Scan for the cell matching the given text and deliver its [X, Y] coordinate at center. 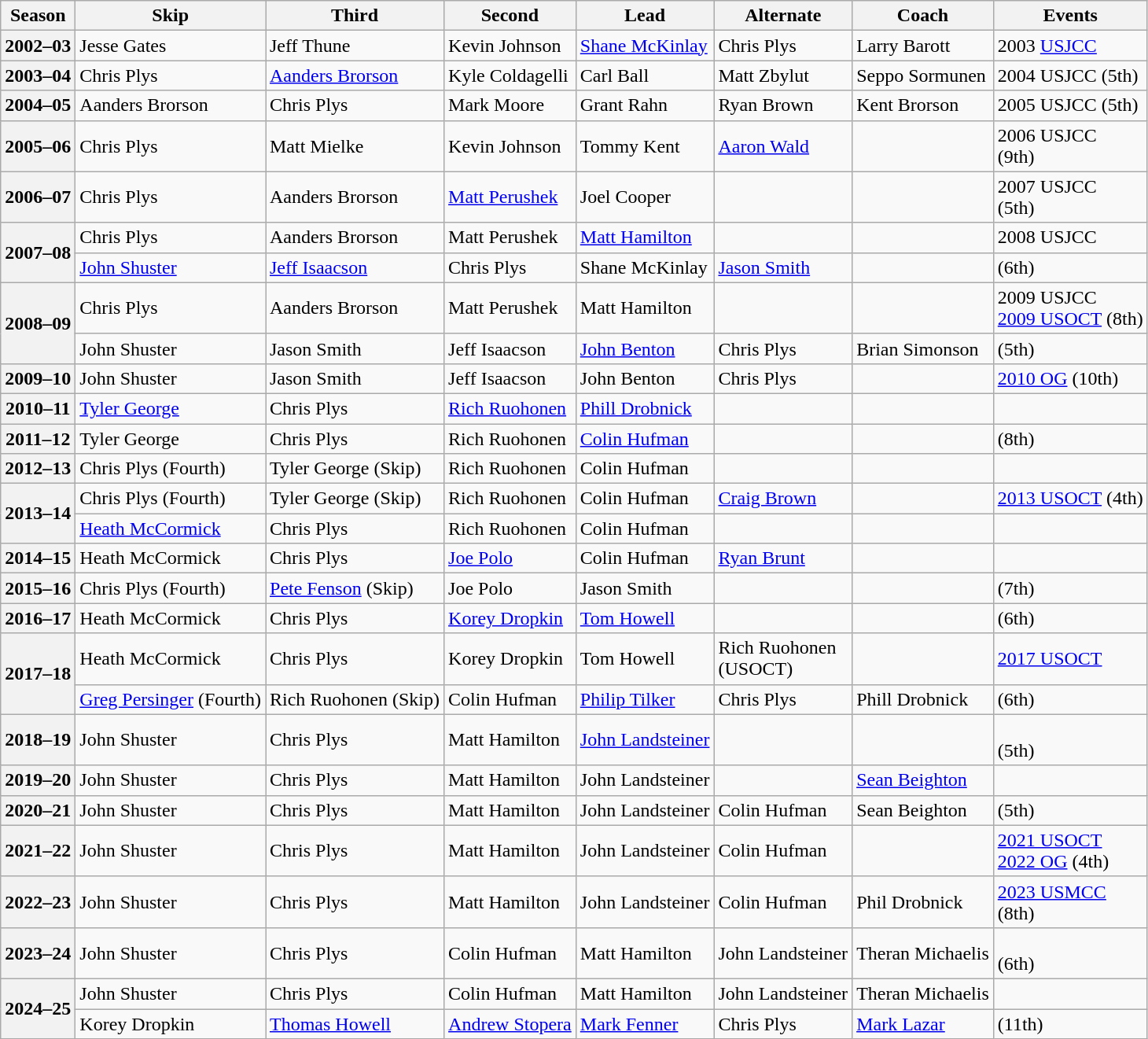
(7th) [1070, 588]
Jeff Thune [355, 46]
(8th) [1070, 438]
Grant Rahn [645, 105]
2013 USOCT (4th) [1070, 499]
Mark Lazar [923, 1023]
Ryan Brown [783, 105]
Kyle Coldagelli [510, 76]
2002–03 [38, 46]
Jesse Gates [171, 46]
2007–08 [38, 252]
2015–16 [38, 588]
2003 USJCC [1070, 46]
Pete Fenson (Skip) [355, 588]
Alternate [783, 16]
Mark Moore [510, 105]
2004–05 [38, 105]
2020–21 [38, 810]
2006 USJCC (9th) [1070, 146]
Brian Simonson [923, 348]
2023–24 [38, 953]
2023 USMCC (8th) [1070, 901]
2021–22 [38, 851]
2009–10 [38, 378]
Tommy Kent [645, 146]
Greg Persinger (Fourth) [171, 699]
Craig Brown [783, 499]
2014–15 [38, 558]
Carl Ball [645, 76]
Mark Fenner [645, 1023]
Events [1070, 16]
Third [355, 16]
Ryan Brunt [783, 558]
Rich Ruohonen (Skip) [355, 699]
Rich Ruohonen(USOCT) [783, 659]
2017 USOCT [1070, 659]
2005 USJCC (5th) [1070, 105]
2010 OG (10th) [1070, 378]
2005–06 [38, 146]
2007 USJCC (5th) [1070, 197]
Coach [923, 16]
Skip [171, 16]
2011–12 [38, 438]
2024–25 [38, 1008]
2018–19 [38, 739]
Lead [645, 16]
2016–17 [38, 618]
Joel Cooper [645, 197]
Thomas Howell [355, 1023]
2022–23 [38, 901]
Matt Mielke [355, 146]
2008–09 [38, 322]
2019–20 [38, 780]
2004 USJCC (5th) [1070, 76]
Aaron Wald [783, 146]
2012–13 [38, 469]
Second [510, 16]
Seppo Sormunen [923, 76]
Andrew Stopera [510, 1023]
Philip Tilker [645, 699]
Larry Barott [923, 46]
(11th) [1070, 1023]
Season [38, 16]
2006–07 [38, 197]
Kent Brorson [923, 105]
Phil Drobnick [923, 901]
2003–04 [38, 76]
2013–14 [38, 514]
2010–11 [38, 408]
2017–18 [38, 673]
Matt Zbylut [783, 76]
2021 USOCT 2022 OG (4th) [1070, 851]
2008 USJCC [1070, 238]
2009 USJCC 2009 USOCT (8th) [1070, 308]
